From the cell containing the given text, extract its center point as [X, Y] coordinate. 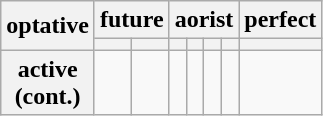
active(cont.) [48, 82]
optative [48, 26]
aorist [204, 20]
perfect [280, 20]
future [132, 20]
